Return the [x, y] coordinate for the center point of the cell that contains the specified text.  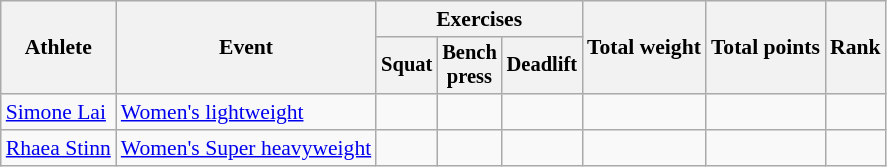
Squat [406, 66]
Event [246, 48]
Women's Super heavyweight [246, 148]
Total weight [644, 48]
Deadlift [542, 66]
Benchpress [469, 66]
Athlete [58, 48]
Rhaea Stinn [58, 148]
Exercises [479, 19]
Rank [856, 48]
Simone Lai [58, 112]
Women's lightweight [246, 112]
Total points [766, 48]
